Detect which cell encompasses the target text, then output its [X, Y] center coordinate. 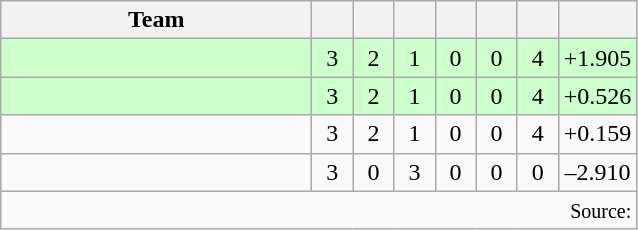
+1.905 [598, 58]
+0.526 [598, 96]
Team [156, 20]
+0.159 [598, 134]
Source: [319, 210]
–2.910 [598, 172]
